Determine the [X, Y] coordinate at the center of the cell enclosing the given text.  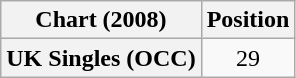
Chart (2008) [101, 20]
UK Singles (OCC) [101, 58]
Position [248, 20]
29 [248, 58]
